Extract the (X, Y) coordinate from the center of the cell holding the provided text.  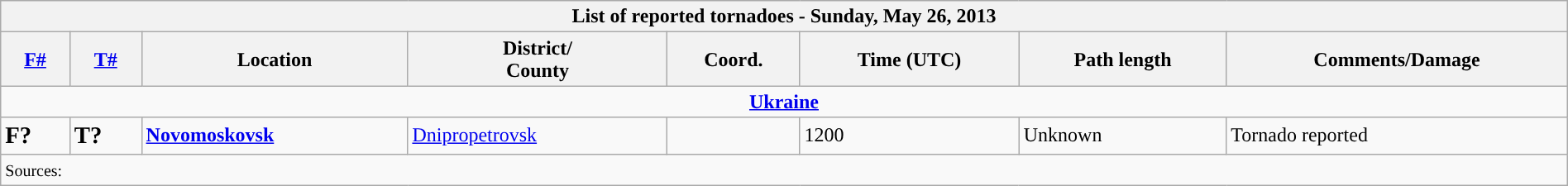
Location (275, 60)
Coord. (734, 60)
Ukraine (784, 102)
Time (UTC) (910, 60)
Path length (1123, 60)
Dnipropetrovsk (538, 136)
Unknown (1123, 136)
Tornado reported (1397, 136)
T# (106, 60)
Comments/Damage (1397, 60)
List of reported tornadoes - Sunday, May 26, 2013 (784, 17)
F? (36, 136)
District/County (538, 60)
Sources: (784, 169)
Novomoskovsk (275, 136)
F# (36, 60)
T? (106, 136)
1200 (910, 136)
